Find where the given text appears and provide that cell's center as (X, Y) coordinate. 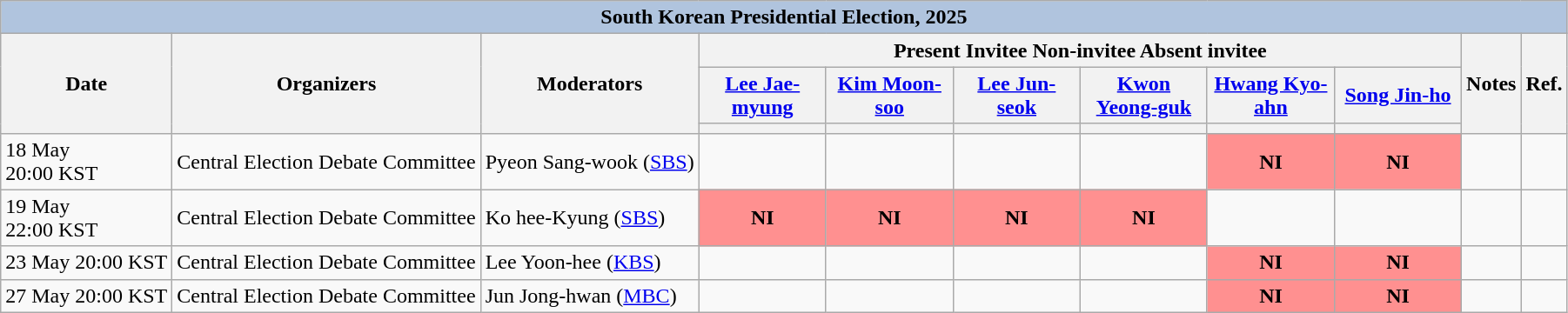
Ko hee-Kyung (SBS) (590, 217)
Song Jin-ho (1397, 96)
Organizers (326, 83)
Notes (1491, 83)
Lee Jae-myung (762, 96)
19 May22:00 KST (87, 217)
Ref. (1544, 83)
23 May 20:00 KST (87, 263)
Present Invitee Non-invitee Absent invitee (1080, 50)
Lee Yoon-hee (KBS) (590, 263)
South Korean Presidential Election, 2025 (784, 17)
Kwon Yeong-guk (1143, 96)
18 May20:00 KST (87, 162)
Hwang Kyo-ahn (1270, 96)
Date (87, 83)
Lee Jun-seok (1016, 96)
27 May 20:00 KST (87, 296)
Pyeon Sang-wook (SBS) (590, 162)
Jun Jong-hwan (MBC) (590, 296)
Kim Moon-soo (889, 96)
Moderators (590, 83)
